Extract the (X, Y) coordinate from the center of the cell holding the provided text.  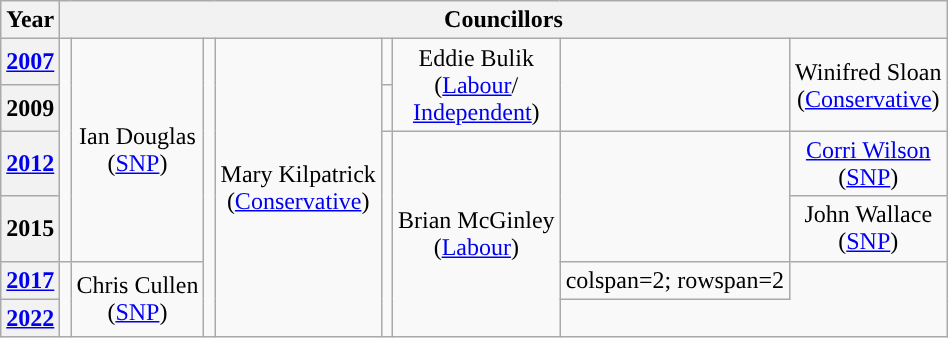
Ian Douglas(SNP) (138, 150)
Eddie Bulik(Labour/Independent) (476, 85)
Mary Kilpatrick(Conservative) (298, 188)
John Wallace(SNP) (868, 228)
2015 (30, 228)
Brian McGinley(Labour) (476, 234)
Winifred Sloan(Conservative) (868, 85)
Councillors (504, 20)
Chris Cullen(SNP) (138, 299)
2007 (30, 62)
2017 (30, 280)
2012 (30, 164)
Corri Wilson(SNP) (868, 164)
2009 (30, 108)
colspan=2; rowspan=2 (674, 280)
2022 (30, 318)
Year (30, 20)
